Capture the cell that displays the provided text and extract its (x, y) central coordinate. 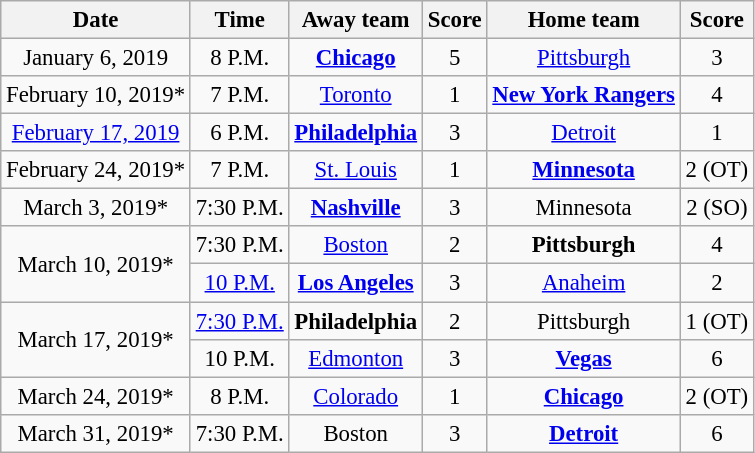
January 6, 2019 (96, 58)
February 17, 2019 (96, 133)
March 17, 2019* (96, 340)
Edmonton (356, 358)
St. Louis (356, 170)
Date (96, 20)
1 (OT) (716, 321)
New York Rangers (584, 95)
February 24, 2019* (96, 170)
February 10, 2019* (96, 95)
Vegas (584, 358)
6 P.M. (240, 133)
March 31, 2019* (96, 433)
5 (454, 58)
March 3, 2019* (96, 208)
Anaheim (584, 283)
March 10, 2019* (96, 264)
2 (SO) (716, 208)
Colorado (356, 396)
Los Angeles (356, 283)
Time (240, 20)
Nashville (356, 208)
March 24, 2019* (96, 396)
Away team (356, 20)
Toronto (356, 95)
Home team (584, 20)
